Return [X, Y] of the center of cell containing provided text 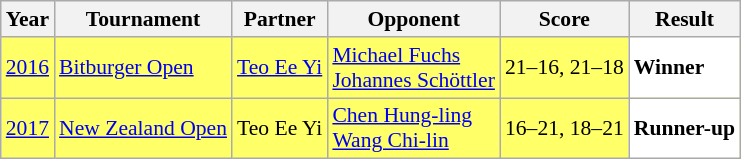
Result [684, 19]
2016 [28, 68]
21–16, 21–18 [564, 68]
Year [28, 19]
Tournament [143, 19]
Runner-up [684, 128]
Michael Fuchs Johannes Schöttler [414, 68]
Winner [684, 68]
2017 [28, 128]
16–21, 18–21 [564, 128]
New Zealand Open [143, 128]
Score [564, 19]
Opponent [414, 19]
Bitburger Open [143, 68]
Chen Hung-ling Wang Chi-lin [414, 128]
Partner [280, 19]
